Identify which cell holds the provided text, then report its (x, y) central coordinate. 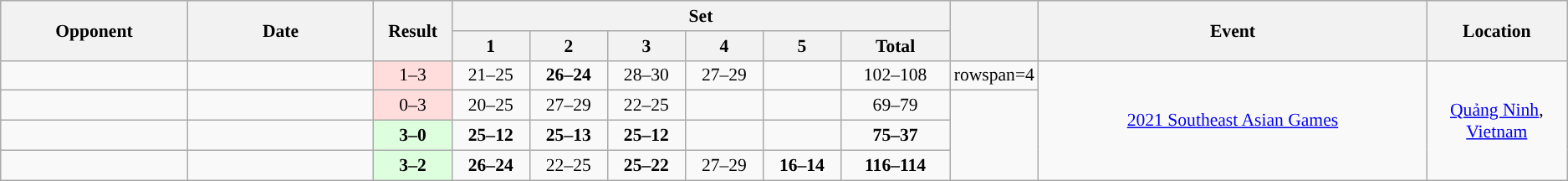
3–2 (413, 165)
75–37 (895, 136)
Opponent (94, 30)
rowspan=4 (994, 75)
Result (413, 30)
28–30 (646, 75)
116–114 (895, 165)
20–25 (490, 106)
25–22 (646, 165)
2 (569, 46)
1 (490, 46)
3–0 (413, 136)
Set (701, 16)
69–79 (895, 106)
2021 Southeast Asian Games (1233, 120)
0–3 (413, 106)
Date (281, 30)
102–108 (895, 75)
3 (646, 46)
16–14 (801, 165)
4 (724, 46)
21–25 (490, 75)
25–13 (569, 136)
Quảng Ninh, Vietnam (1497, 120)
Location (1497, 30)
Total (895, 46)
1–3 (413, 75)
Event (1233, 30)
5 (801, 46)
